Output the (x, y) coordinate of the center of the cell containing the given text.  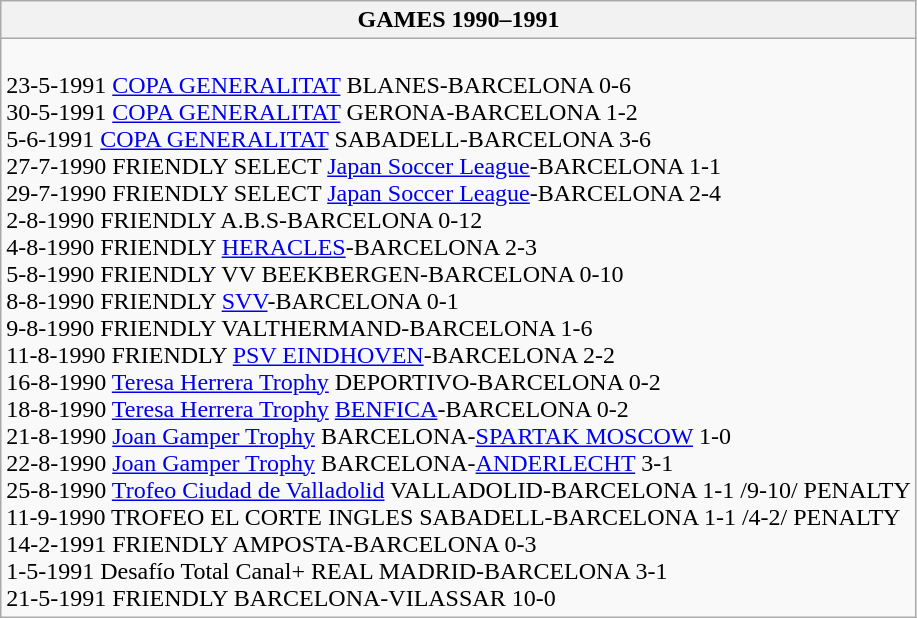
GAMES 1990–1991 (458, 20)
